Determine the (x, y) coordinate at the center of the cell enclosing the given text.  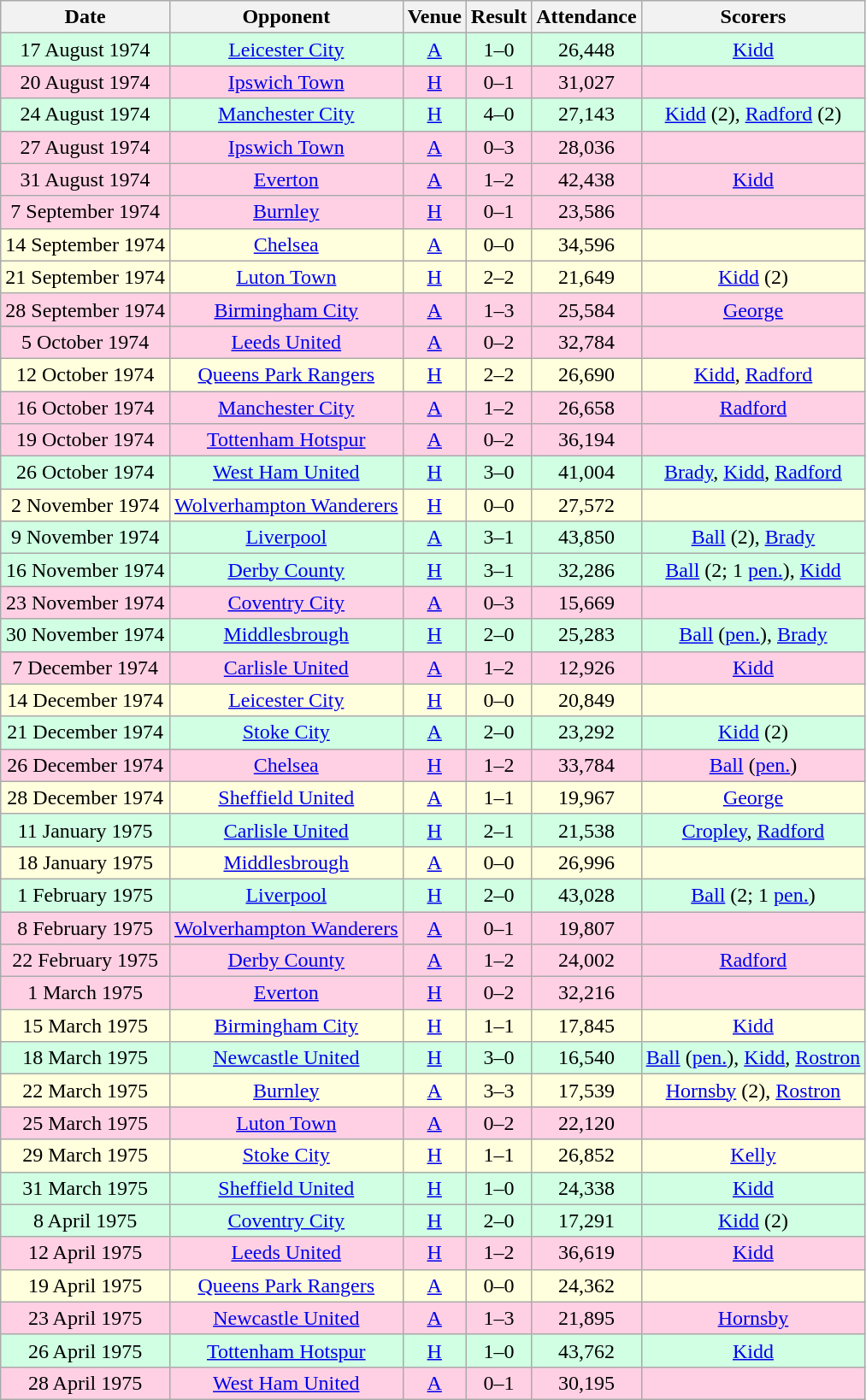
11 January 1975 (85, 830)
42,438 (586, 179)
16 November 1974 (85, 570)
17 August 1974 (85, 50)
36,619 (586, 1253)
36,194 (586, 440)
32,784 (586, 342)
19,967 (586, 797)
28,036 (586, 147)
43,762 (586, 1350)
Venue (434, 17)
23 April 1975 (85, 1318)
Cropley, Radford (753, 830)
33,784 (586, 765)
24,362 (586, 1285)
21 December 1974 (85, 732)
Scorers (753, 17)
27 August 1974 (85, 147)
Kidd (2), Radford (2) (753, 115)
25,584 (586, 309)
21,538 (586, 830)
16 October 1974 (85, 408)
Ball (pen.), Brady (753, 635)
26,658 (586, 408)
22,120 (586, 1123)
14 September 1974 (85, 244)
Result (498, 17)
4–0 (498, 115)
Hornsby (753, 1318)
26 April 1975 (85, 1350)
2–1 (498, 830)
31 March 1975 (85, 1188)
15 March 1975 (85, 1026)
5 October 1974 (85, 342)
23,586 (586, 212)
21 September 1974 (85, 277)
14 December 1974 (85, 700)
26,690 (586, 374)
25 March 1975 (85, 1123)
28 September 1974 (85, 309)
19 October 1974 (85, 440)
43,850 (586, 538)
20 August 1974 (85, 82)
28 December 1974 (85, 797)
Ball (pen.), Kidd, Rostron (753, 1058)
12,926 (586, 668)
15,669 (586, 603)
9 November 1974 (85, 538)
43,028 (586, 895)
26,852 (586, 1156)
23 November 1974 (85, 603)
31,027 (586, 82)
7 December 1974 (85, 668)
20,849 (586, 700)
Hornsby (2), Rostron (753, 1091)
3–3 (498, 1091)
2 November 1974 (85, 505)
1 March 1975 (85, 993)
19 April 1975 (85, 1285)
21,649 (586, 277)
17,291 (586, 1221)
34,596 (586, 244)
26 October 1974 (85, 473)
27,143 (586, 115)
Ball (2; 1 pen.) (753, 895)
Kelly (753, 1156)
Ball (2; 1 pen.), Kidd (753, 570)
31 August 1974 (85, 179)
41,004 (586, 473)
32,286 (586, 570)
18 January 1975 (85, 862)
26,996 (586, 862)
8 April 1975 (85, 1221)
21,895 (586, 1318)
22 March 1975 (85, 1091)
17,539 (586, 1091)
19,807 (586, 927)
17,845 (586, 1026)
24 August 1974 (85, 115)
7 September 1974 (85, 212)
23,292 (586, 732)
1 February 1975 (85, 895)
Ball (2), Brady (753, 538)
12 April 1975 (85, 1253)
22 February 1975 (85, 961)
18 March 1975 (85, 1058)
26 December 1974 (85, 765)
27,572 (586, 505)
Attendance (586, 17)
Opponent (286, 17)
Date (85, 17)
Kidd, Radford (753, 374)
30 November 1974 (85, 635)
29 March 1975 (85, 1156)
Brady, Kidd, Radford (753, 473)
28 April 1975 (85, 1383)
Ball (pen.) (753, 765)
25,283 (586, 635)
26,448 (586, 50)
32,216 (586, 993)
30,195 (586, 1383)
12 October 1974 (85, 374)
24,002 (586, 961)
16,540 (586, 1058)
8 February 1975 (85, 927)
24,338 (586, 1188)
